Locate the cell with the specified text and output its [x, y] center coordinate. 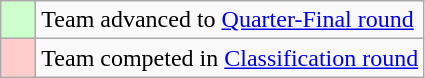
Team competed in Classification round [230, 58]
Team advanced to Quarter-Final round [230, 20]
